Determine the (X, Y) coordinate at the center of the cell enclosing the given text.  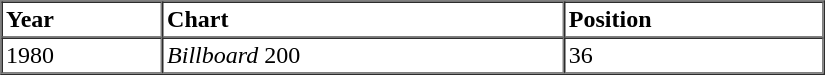
Billboard 200 (364, 56)
Chart (364, 20)
Year (82, 20)
36 (694, 56)
Position (694, 20)
1980 (82, 56)
